Provide the (X, Y) coordinate of the cell's center where the given text is located.  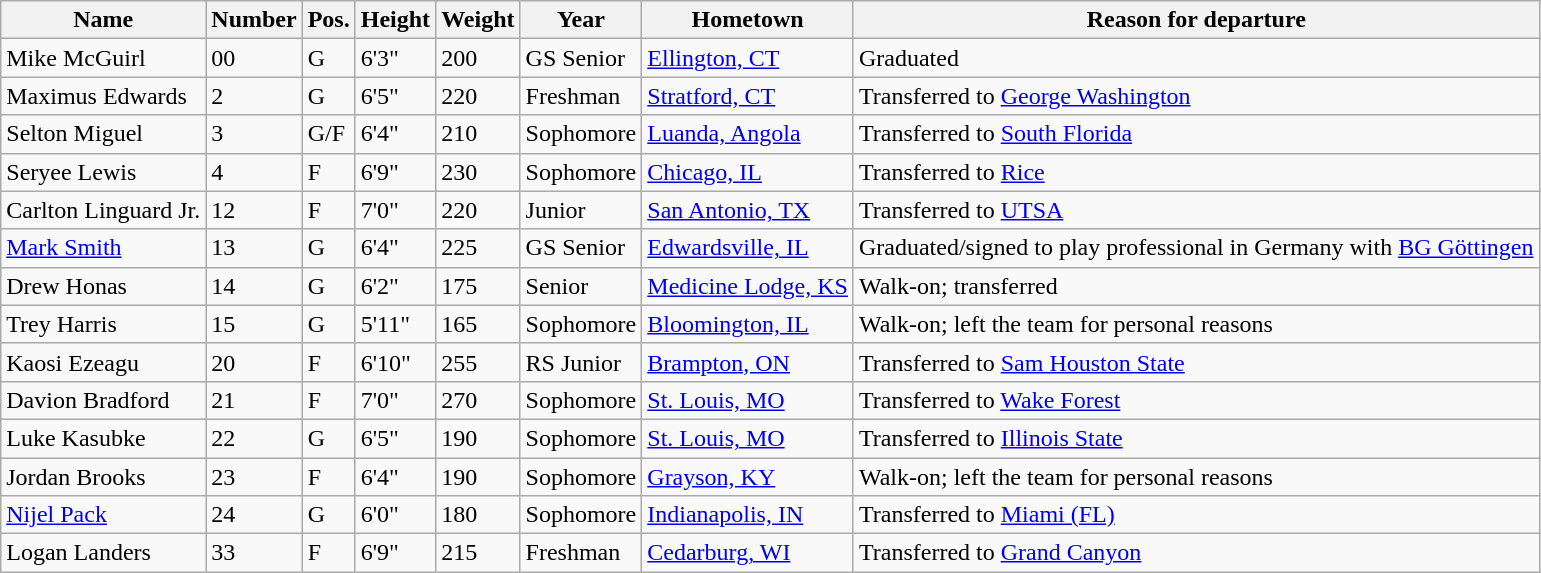
Graduated/signed to play professional in Germany with BG Göttingen (1196, 248)
15 (254, 324)
165 (478, 324)
Junior (581, 210)
22 (254, 438)
Chicago, IL (748, 172)
Reason for departure (1196, 20)
2 (254, 96)
13 (254, 248)
6'2" (395, 286)
12 (254, 210)
Edwardsville, IL (748, 248)
Jordan Brooks (104, 477)
Grayson, KY (748, 477)
215 (478, 553)
180 (478, 515)
Luanda, Angola (748, 134)
6'10" (395, 362)
Luke Kasubke (104, 438)
Trey Harris (104, 324)
200 (478, 58)
Selton Miguel (104, 134)
Nijel Pack (104, 515)
Transferred to Illinois State (1196, 438)
Mike McGuirl (104, 58)
Carlton Linguard Jr. (104, 210)
Indianapolis, IN (748, 515)
Transferred to Grand Canyon (1196, 553)
Kaosi Ezeagu (104, 362)
Transferred to UTSA (1196, 210)
Logan Landers (104, 553)
33 (254, 553)
Maximus Edwards (104, 96)
Transferred to South Florida (1196, 134)
Weight (478, 20)
255 (478, 362)
Davion Bradford (104, 400)
Drew Honas (104, 286)
14 (254, 286)
Seryee Lewis (104, 172)
Cedarburg, WI (748, 553)
23 (254, 477)
270 (478, 400)
Height (395, 20)
6'0" (395, 515)
Pos. (328, 20)
RS Junior (581, 362)
21 (254, 400)
Ellington, CT (748, 58)
Graduated (1196, 58)
San Antonio, TX (748, 210)
Transferred to Miami (FL) (1196, 515)
230 (478, 172)
6'3" (395, 58)
Hometown (748, 20)
Number (254, 20)
4 (254, 172)
Stratford, CT (748, 96)
Year (581, 20)
Senior (581, 286)
20 (254, 362)
3 (254, 134)
175 (478, 286)
G/F (328, 134)
Transferred to Rice (1196, 172)
Mark Smith (104, 248)
5'11" (395, 324)
Name (104, 20)
Bloomington, IL (748, 324)
Transferred to Wake Forest (1196, 400)
225 (478, 248)
Transferred to George Washington (1196, 96)
Medicine Lodge, KS (748, 286)
Transferred to Sam Houston State (1196, 362)
210 (478, 134)
Walk-on; transferred (1196, 286)
Brampton, ON (748, 362)
00 (254, 58)
24 (254, 515)
